Pinpoint the cell where the given text exists, returning its (x, y) midpoint coordinate. 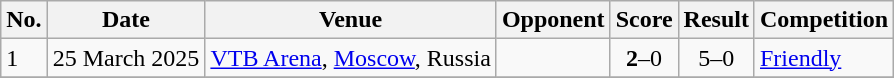
1 (24, 58)
Date (126, 20)
VTB Arena, Moscow, Russia (350, 58)
Venue (350, 20)
Opponent (553, 20)
Competition (824, 20)
No. (24, 20)
25 March 2025 (126, 58)
Friendly (824, 58)
5–0 (716, 58)
Score (644, 20)
2–0 (644, 58)
Result (716, 20)
